Search for the cell housing the specified text and yield its [X, Y] center coordinate. 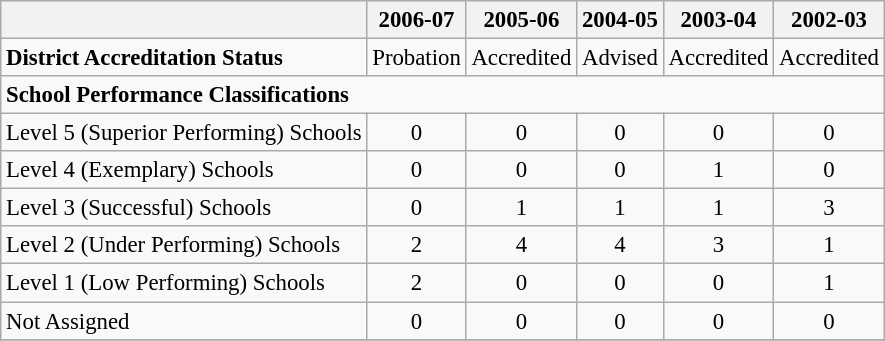
Level 1 (Low Performing) Schools [184, 283]
2004-05 [620, 20]
Level 3 (Successful) Schools [184, 208]
Not Assigned [184, 321]
Advised [620, 58]
Probation [416, 58]
2006-07 [416, 20]
Level 5 (Superior Performing) Schools [184, 133]
Level 2 (Under Performing) Schools [184, 245]
School Performance Classifications [442, 95]
2002-03 [830, 20]
District Accreditation Status [184, 58]
Level 4 (Exemplary) Schools [184, 170]
2003-04 [718, 20]
2005-06 [522, 20]
